Pinpoint the cell where the given text exists, returning its (x, y) midpoint coordinate. 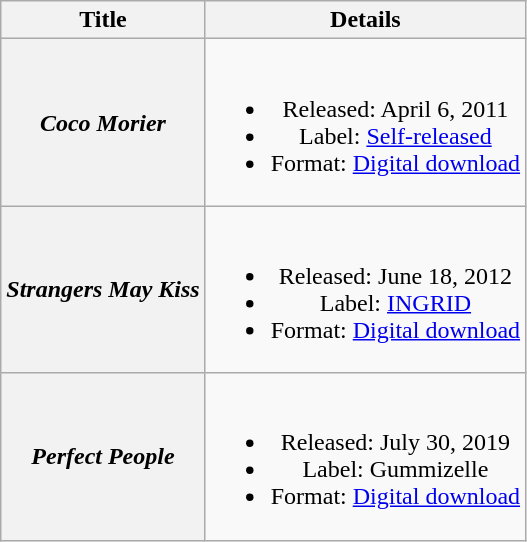
Strangers May Kiss (103, 290)
Released: July 30, 2019Label: GummizelleFormat: Digital download (365, 456)
Coco Morier (103, 122)
Released: June 18, 2012Label: INGRIDFormat: Digital download (365, 290)
Released: April 6, 2011Label: Self-releasedFormat: Digital download (365, 122)
Details (365, 20)
Perfect People (103, 456)
Title (103, 20)
